Scan for the cell matching the given text and deliver its (x, y) coordinate at center. 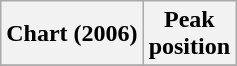
Peak position (189, 34)
Chart (2006) (72, 34)
